Provide the (X, Y) coordinate of the cell's center where the given text is located.  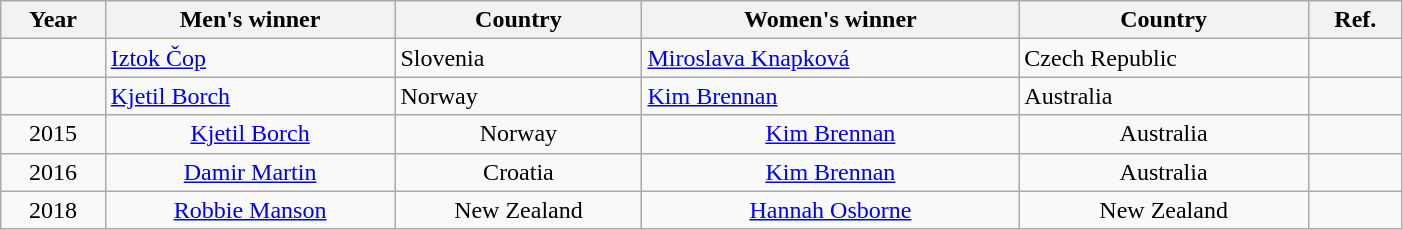
2018 (53, 210)
Men's winner (250, 20)
Women's winner (830, 20)
Slovenia (518, 58)
Miroslava Knapková (830, 58)
Iztok Čop (250, 58)
2016 (53, 172)
Robbie Manson (250, 210)
Hannah Osborne (830, 210)
Czech Republic (1164, 58)
Year (53, 20)
Damir Martin (250, 172)
Ref. (1355, 20)
Croatia (518, 172)
2015 (53, 134)
